Detect which cell encompasses the target text, then output its (X, Y) center coordinate. 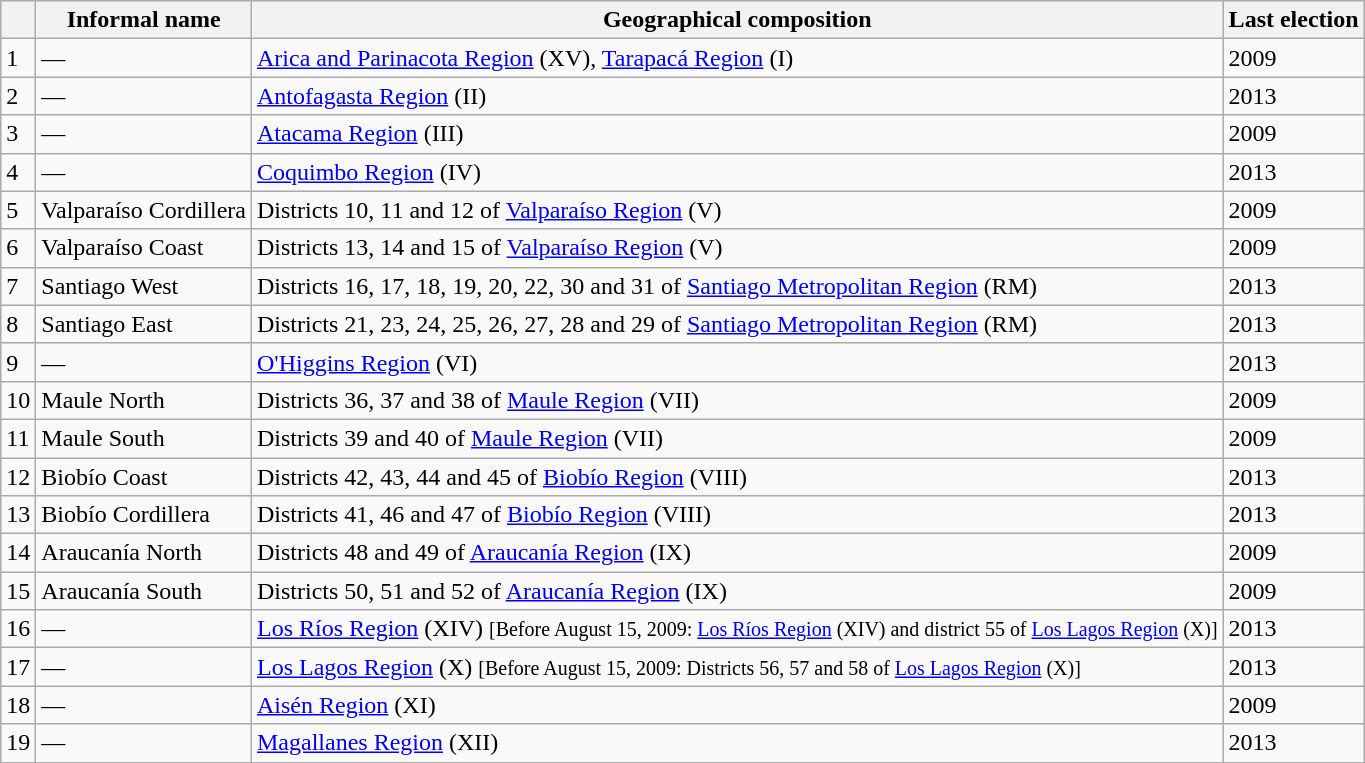
Districts 10, 11 and 12 of Valparaíso Region (V) (737, 210)
11 (18, 438)
8 (18, 324)
Districts 13, 14 and 15 of Valparaíso Region (V) (737, 248)
Aisén Region (XI) (737, 705)
Districts 41, 46 and 47 of Biobío Region (VIII) (737, 515)
Coquimbo Region (IV) (737, 172)
12 (18, 477)
O'Higgins Region (VI) (737, 362)
Biobío Coast (144, 477)
9 (18, 362)
Geographical composition (737, 20)
Los Lagos Region (X) [Before August 15, 2009: Districts 56, 57 and 58 of Los Lagos Region (X)] (737, 667)
16 (18, 629)
6 (18, 248)
13 (18, 515)
Districts 50, 51 and 52 of Araucanía Region (IX) (737, 591)
Maule North (144, 400)
Districts 48 and 49 of Araucanía Region (IX) (737, 553)
Districts 39 and 40 of Maule Region (VII) (737, 438)
Biobío Cordillera (144, 515)
Magallanes Region (XII) (737, 743)
Districts 21, 23, 24, 25, 26, 27, 28 and 29 of Santiago Metropolitan Region (RM) (737, 324)
Valparaíso Coast (144, 248)
17 (18, 667)
Antofagasta Region (II) (737, 96)
Araucanía North (144, 553)
1 (18, 58)
Informal name (144, 20)
14 (18, 553)
3 (18, 134)
7 (18, 286)
Los Ríos Region (XIV) [Before August 15, 2009: Los Ríos Region (XIV) and district 55 of Los Lagos Region (X)] (737, 629)
2 (18, 96)
Araucanía South (144, 591)
Districts 36, 37 and 38 of Maule Region (VII) (737, 400)
Arica and Parinacota Region (XV), Tarapacá Region (I) (737, 58)
10 (18, 400)
Districts 42, 43, 44 and 45 of Biobío Region (VIII) (737, 477)
Last election (1294, 20)
19 (18, 743)
15 (18, 591)
Santiago East (144, 324)
Maule South (144, 438)
18 (18, 705)
Atacama Region (III) (737, 134)
5 (18, 210)
Santiago West (144, 286)
4 (18, 172)
Valparaíso Cordillera (144, 210)
Districts 16, 17, 18, 19, 20, 22, 30 and 31 of Santiago Metropolitan Region (RM) (737, 286)
